Find where the given text appears and provide that cell's center as (X, Y) coordinate. 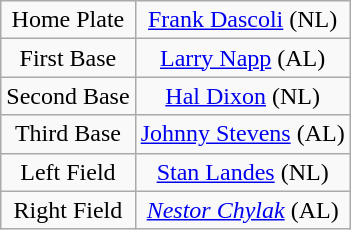
Johnny Stevens (AL) (242, 134)
Larry Napp (AL) (242, 58)
Right Field (68, 210)
Left Field (68, 172)
Hal Dixon (NL) (242, 96)
Third Base (68, 134)
Frank Dascoli (NL) (242, 20)
Stan Landes (NL) (242, 172)
Second Base (68, 96)
Nestor Chylak (AL) (242, 210)
Home Plate (68, 20)
First Base (68, 58)
